Return (X, Y) of the center of cell containing provided text 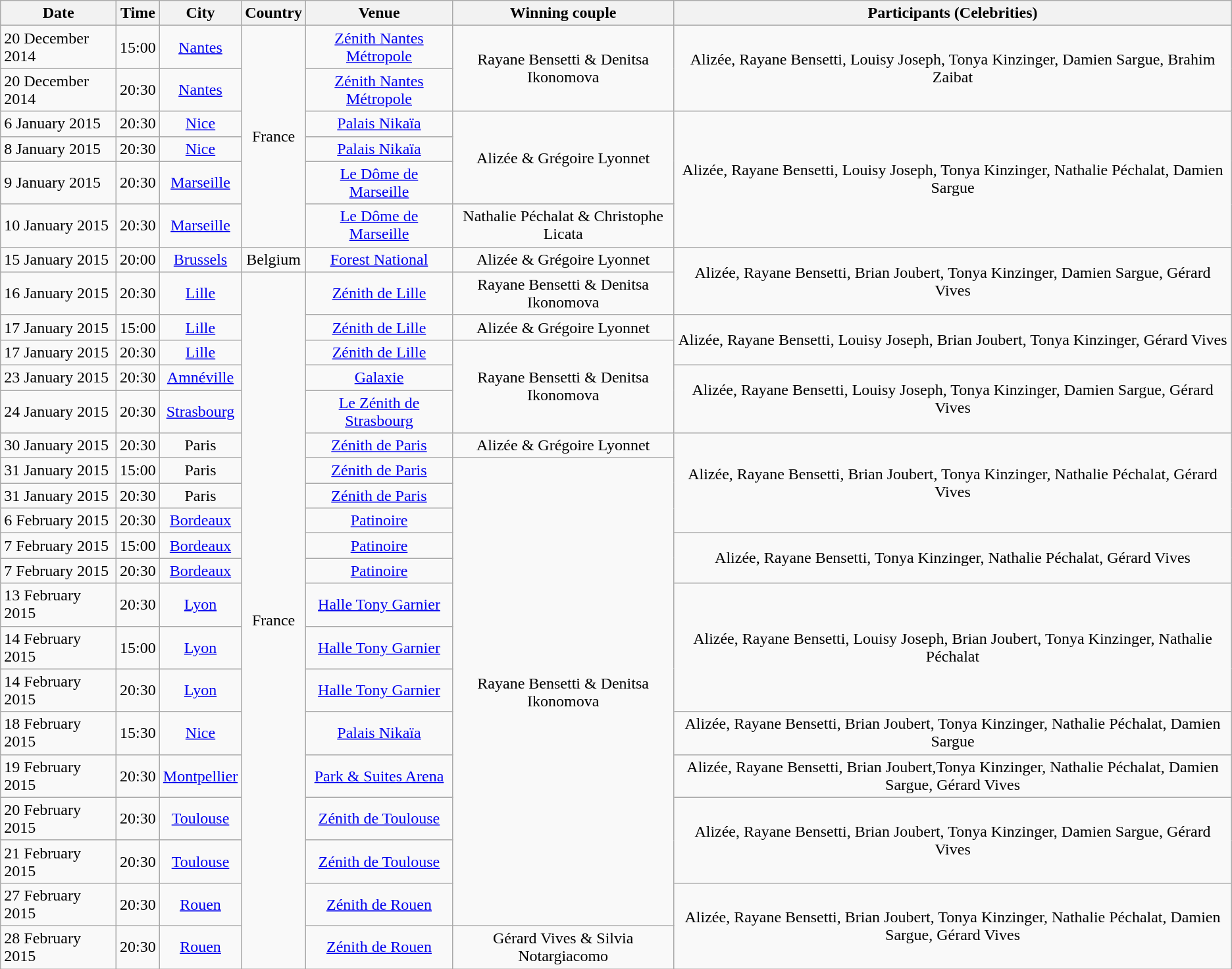
Winning couple (563, 13)
21 February 2015 (59, 861)
16 January 2015 (59, 294)
Alizée, Rayane Bensetti, Brian Joubert,Tonya Kinzinger, Nathalie Péchalat, Damien Sargue, Gérard Vives (953, 775)
Strasbourg (200, 411)
15:30 (138, 733)
24 January 2015 (59, 411)
6 February 2015 (59, 521)
Forest National (379, 259)
6 January 2015 (59, 124)
10 January 2015 (59, 225)
8 January 2015 (59, 149)
City (200, 13)
18 February 2015 (59, 733)
Country (274, 13)
Park & Suites Arena (379, 775)
Alizée, Rayane Bensetti, Tonya Kinzinger, Nathalie Péchalat, Gérard Vives (953, 558)
27 February 2015 (59, 904)
Alizée, Rayane Bensetti, Louisy Joseph, Tonya Kinzinger, Damien Sargue, Gérard Vives (953, 399)
9 January 2015 (59, 183)
Belgium (274, 259)
Alizée, Rayane Bensetti, Louisy Joseph, Tonya Kinzinger, Damien Sargue, Brahim Zaibat (953, 68)
Time (138, 13)
Galaxie (379, 377)
30 January 2015 (59, 446)
20 February 2015 (59, 819)
Alizée, Rayane Bensetti, Brian Joubert, Tonya Kinzinger, Nathalie Péchalat, Damien Sargue, Gérard Vives (953, 926)
19 February 2015 (59, 775)
Alizée, Rayane Bensetti, Louisy Joseph, Brian Joubert, Tonya Kinzinger, Nathalie Péchalat (953, 648)
23 January 2015 (59, 377)
13 February 2015 (59, 604)
Gérard Vives & Silvia Notargiacomo (563, 947)
Alizée, Rayane Bensetti, Louisy Joseph, Brian Joubert, Tonya Kinzinger, Gérard Vives (953, 340)
Brussels (200, 259)
Alizée, Rayane Bensetti, Louisy Joseph, Tonya Kinzinger, Nathalie Péchalat, Damien Sargue (953, 179)
20:00 (138, 259)
Nathalie Péchalat & Christophe Licata (563, 225)
28 February 2015 (59, 947)
Alizée, Rayane Bensetti, Brian Joubert, Tonya Kinzinger, Nathalie Péchalat, Gérard Vives (953, 483)
Venue (379, 13)
15 January 2015 (59, 259)
Montpellier (200, 775)
Participants (Celebrities) (953, 13)
Le Zénith de Strasbourg (379, 411)
Amnéville (200, 377)
Date (59, 13)
Alizée, Rayane Bensetti, Brian Joubert, Tonya Kinzinger, Nathalie Péchalat, Damien Sargue (953, 733)
